Locate the cell with the specified text and output its [x, y] center coordinate. 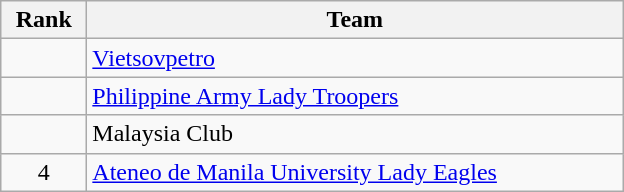
Vietsovpetro [355, 58]
Team [355, 20]
Philippine Army Lady Troopers [355, 96]
4 [44, 172]
Ateneo de Manila University Lady Eagles [355, 172]
Rank [44, 20]
Malaysia Club [355, 134]
